Identify which cell holds the provided text, then report its (x, y) central coordinate. 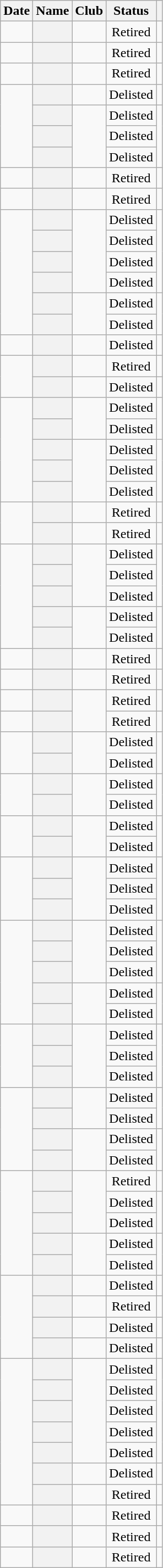
Club (89, 11)
Name (53, 11)
Status (131, 11)
Date (17, 11)
